Provide the [X, Y] coordinate of the cell's center where the given text is located.  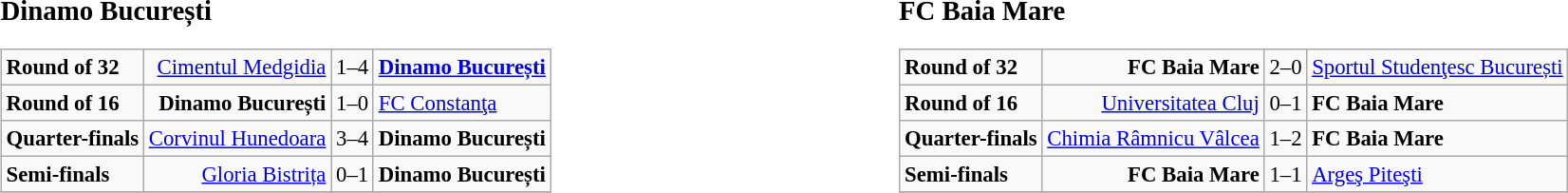
3–4 [353, 139]
FC Constanţa [461, 104]
1–2 [1285, 139]
1–0 [353, 104]
Corvinul Hunedoara [237, 139]
1–1 [1285, 175]
Universitatea Cluj [1153, 104]
Sportul Studenţesc București [1437, 68]
Gloria Bistrița [237, 175]
Argeş Piteşti [1437, 175]
Cimentul Medgidia [237, 68]
1–4 [353, 68]
2–0 [1285, 68]
Chimia Râmnicu Vâlcea [1153, 139]
